From the cell containing the given text, extract its center point as [X, Y] coordinate. 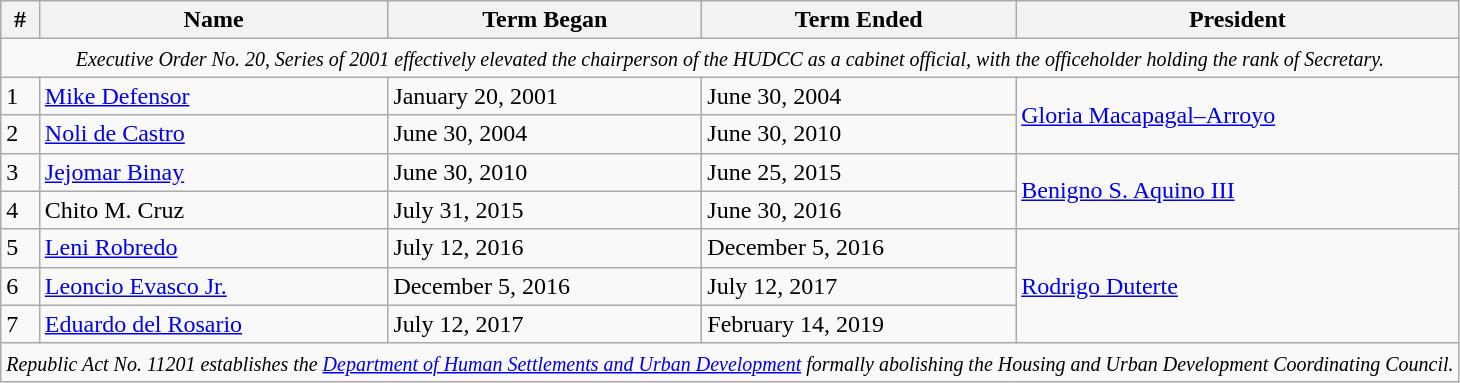
July 12, 2016 [545, 248]
1 [20, 96]
Chito M. Cruz [214, 210]
Benigno S. Aquino III [1238, 191]
June 30, 2016 [859, 210]
February 14, 2019 [859, 324]
2 [20, 134]
4 [20, 210]
Leoncio Evasco Jr. [214, 286]
President [1238, 20]
7 [20, 324]
5 [20, 248]
Term Began [545, 20]
July 31, 2015 [545, 210]
# [20, 20]
Term Ended [859, 20]
Eduardo del Rosario [214, 324]
3 [20, 172]
Name [214, 20]
June 25, 2015 [859, 172]
January 20, 2001 [545, 96]
Rodrigo Duterte [1238, 286]
Gloria Macapagal–Arroyo [1238, 115]
Leni Robredo [214, 248]
6 [20, 286]
Mike Defensor [214, 96]
Noli de Castro [214, 134]
Jejomar Binay [214, 172]
